Find where the given text appears and provide that cell's center as (x, y) coordinate. 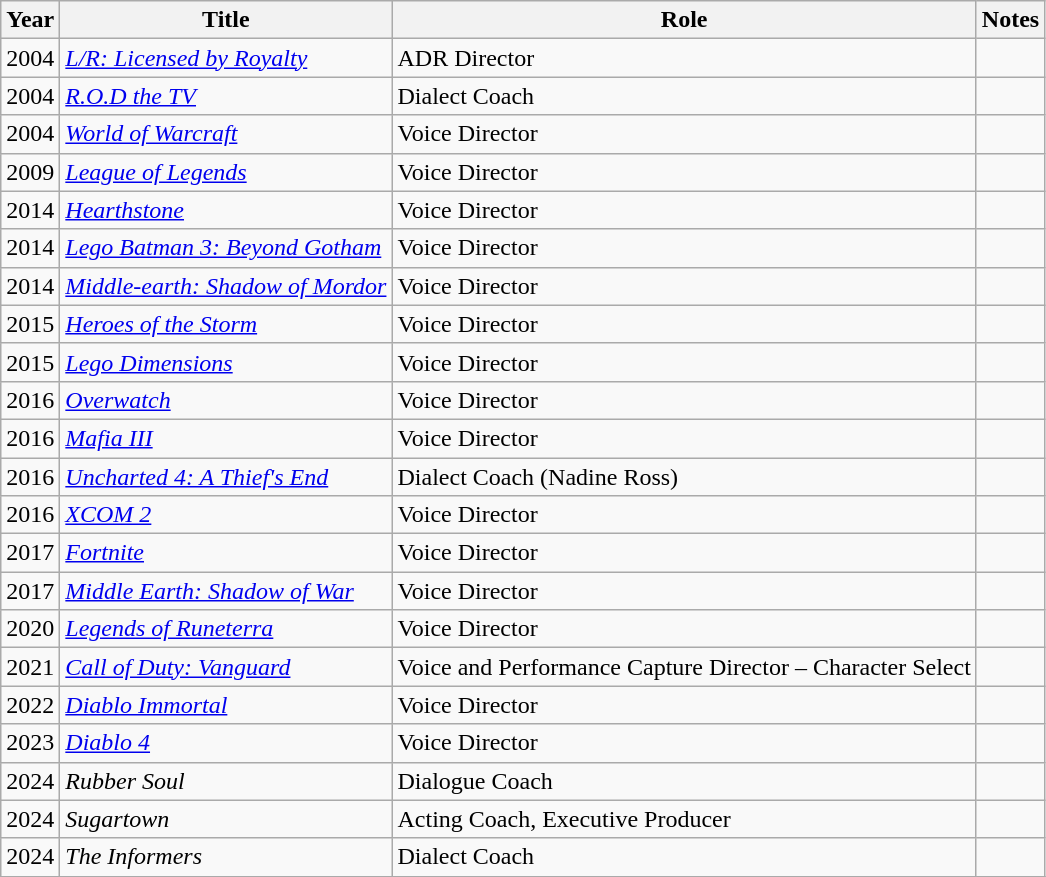
Year (30, 20)
League of Legends (226, 172)
The Informers (226, 857)
Lego Dimensions (226, 362)
World of Warcraft (226, 134)
2023 (30, 743)
Legends of Runeterra (226, 629)
Dialect Coach (Nadine Ross) (684, 477)
Overwatch (226, 400)
Sugartown (226, 819)
Hearthstone (226, 210)
Acting Coach, Executive Producer (684, 819)
2009 (30, 172)
Rubber Soul (226, 781)
2022 (30, 705)
Role (684, 20)
ADR Director (684, 58)
Dialogue Coach (684, 781)
Uncharted 4: A Thief's End (226, 477)
Voice and Performance Capture Director – Character Select (684, 667)
Diablo 4 (226, 743)
Heroes of the Storm (226, 324)
Middle Earth: Shadow of War (226, 591)
Fortnite (226, 553)
Lego Batman 3: Beyond Gotham (226, 248)
Diablo Immortal (226, 705)
Middle-earth: Shadow of Mordor (226, 286)
L/R: Licensed by Royalty (226, 58)
Title (226, 20)
XCOM 2 (226, 515)
Mafia III (226, 438)
2021 (30, 667)
Call of Duty: Vanguard (226, 667)
Notes (1010, 20)
2020 (30, 629)
R.O.D the TV (226, 96)
